Search for the cell housing the specified text and yield its [X, Y] center coordinate. 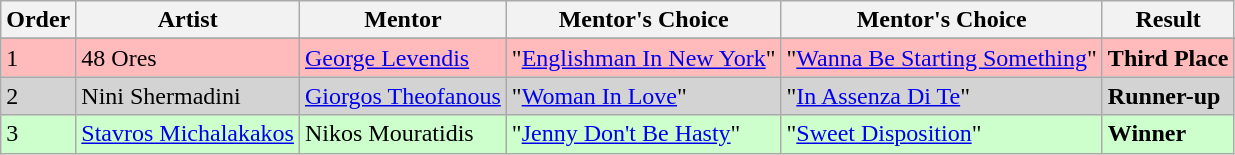
Runner-up [1168, 96]
Stavros Michalakakos [188, 134]
"Jenny Don't Be Hasty" [644, 134]
"Woman In Love" [644, 96]
Mentor [402, 20]
Winner [1168, 134]
Result [1168, 20]
2 [38, 96]
Third Place [1168, 58]
Giorgos Theofanous [402, 96]
Nikos Mouratidis [402, 134]
"In Assenza Di Te" [942, 96]
Nini Shermadini [188, 96]
George Levendis [402, 58]
Artist [188, 20]
"Englishman In New York" [644, 58]
1 [38, 58]
48 Ores [188, 58]
3 [38, 134]
"Sweet Disposition" [942, 134]
"Wanna Be Starting Something" [942, 58]
Order [38, 20]
